Locate the cell with the specified text and output its [x, y] center coordinate. 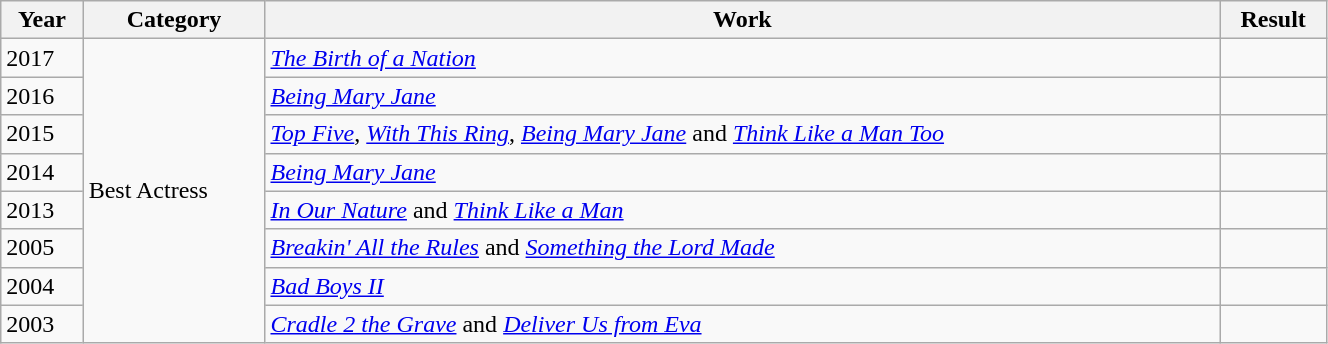
2015 [42, 134]
Work [742, 20]
Category [174, 20]
2004 [42, 286]
Best Actress [174, 191]
The Birth of a Nation [742, 58]
2017 [42, 58]
In Our Nature and Think Like a Man [742, 210]
2014 [42, 172]
Cradle 2 the Grave and Deliver Us from Eva [742, 324]
2005 [42, 248]
Result [1274, 20]
2016 [42, 96]
2013 [42, 210]
Year [42, 20]
Bad Boys II [742, 286]
Top Five, With This Ring, Being Mary Jane and Think Like a Man Too [742, 134]
2003 [42, 324]
Breakin' All the Rules and Something the Lord Made [742, 248]
